Extract the (x, y) coordinate from the center of the cell holding the provided text.  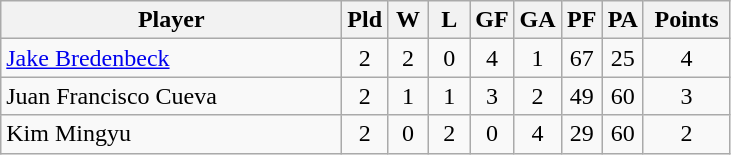
W (408, 20)
PF (582, 20)
L (450, 20)
Player (172, 20)
Points (686, 20)
Pld (365, 20)
GA (538, 20)
49 (582, 96)
Juan Francisco Cueva (172, 96)
PA (622, 20)
67 (582, 58)
GF (492, 20)
25 (622, 58)
Kim Mingyu (172, 134)
29 (582, 134)
Jake Bredenbeck (172, 58)
